Return (X, Y) of the center of cell containing provided text 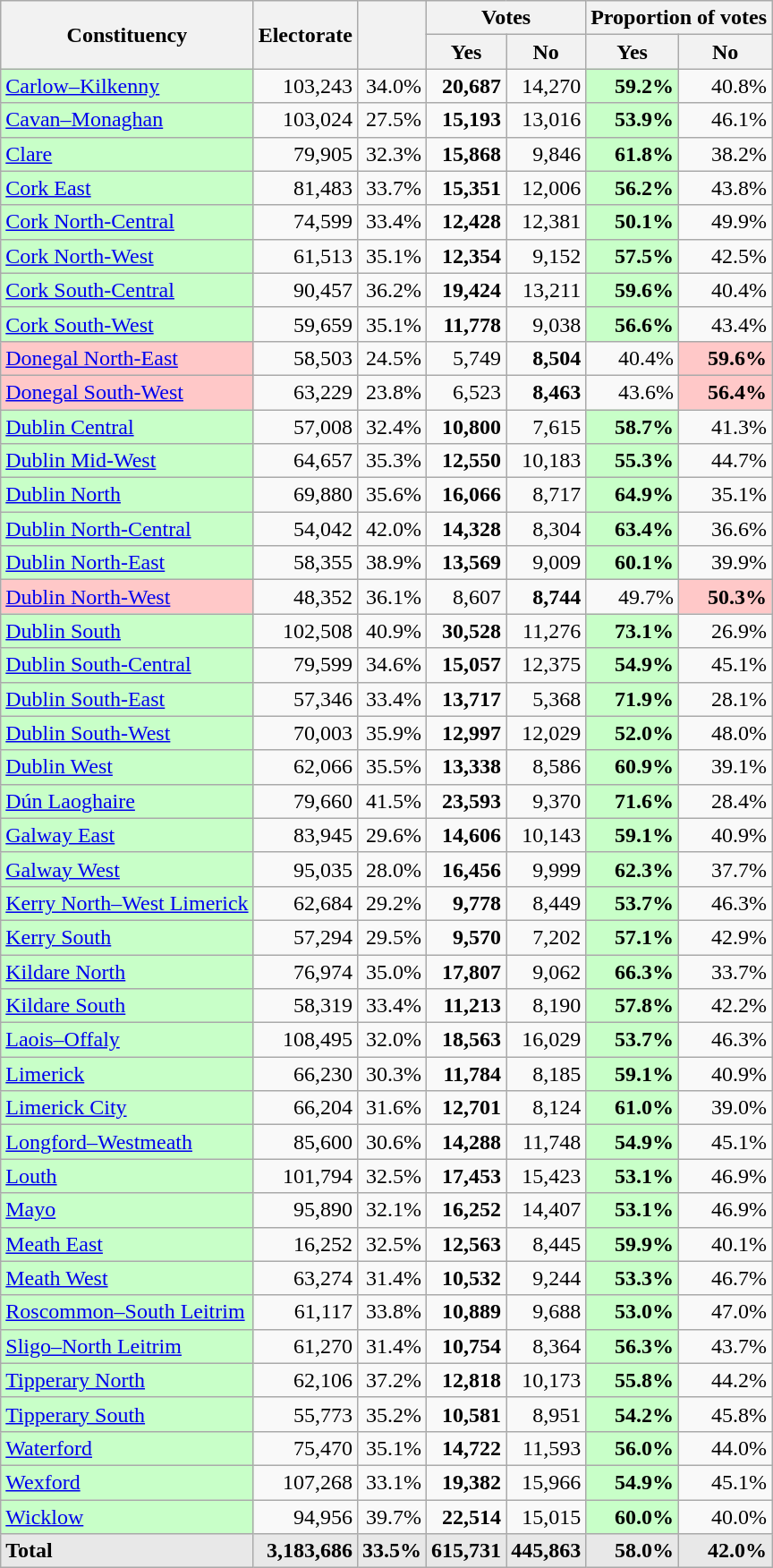
108,495 (305, 1040)
44.7% (726, 461)
5,368 (546, 699)
Tipperary South (127, 1414)
Galway West (127, 869)
55.8% (633, 1380)
8,744 (546, 597)
40.0% (726, 1517)
Dublin North-East (127, 563)
Kildare South (127, 1006)
36.2% (392, 290)
56.4% (726, 392)
56.0% (633, 1448)
32.3% (392, 154)
61,513 (305, 256)
57,346 (305, 699)
103,243 (305, 86)
14,407 (546, 1210)
42.9% (726, 937)
9,062 (546, 971)
11,593 (546, 1448)
71.9% (633, 699)
Waterford (127, 1448)
71.6% (633, 801)
8,607 (467, 597)
53.9% (633, 120)
30,528 (467, 631)
7,615 (546, 427)
62,684 (305, 903)
9,778 (467, 903)
12,550 (467, 461)
56.3% (633, 1346)
Meath West (127, 1278)
62,066 (305, 767)
14,270 (546, 86)
54,042 (305, 529)
Meath East (127, 1244)
41.5% (392, 801)
19,382 (467, 1482)
Tipperary North (127, 1380)
Galway East (127, 835)
Donegal South-West (127, 392)
Kerry North–West Limerick (127, 903)
445,863 (546, 1551)
30.3% (392, 1074)
29.6% (392, 835)
63.4% (633, 529)
79,660 (305, 801)
Limerick (127, 1074)
40.1% (726, 1244)
29.2% (392, 903)
11,778 (467, 324)
Dublin South-East (127, 699)
12,701 (467, 1108)
38.9% (392, 563)
62.3% (633, 869)
9,846 (546, 154)
26.9% (726, 631)
49.7% (633, 597)
6,523 (467, 392)
15,351 (467, 188)
13,211 (546, 290)
59,659 (305, 324)
11,213 (467, 1006)
Electorate (305, 35)
36.6% (726, 529)
43.4% (726, 324)
66.3% (633, 971)
63,229 (305, 392)
5,749 (467, 358)
19,424 (467, 290)
12,029 (546, 733)
8,586 (546, 767)
20,687 (467, 86)
79,905 (305, 154)
9,370 (546, 801)
Louth (127, 1176)
12,381 (546, 222)
8,449 (546, 903)
44.2% (726, 1380)
9,244 (546, 1278)
11,784 (467, 1074)
94,956 (305, 1517)
70,003 (305, 733)
54.2% (633, 1414)
44.0% (726, 1448)
11,276 (546, 631)
13,569 (467, 563)
12,375 (546, 665)
Cork South-Central (127, 290)
Kerry South (127, 937)
12,006 (546, 188)
53.0% (633, 1312)
8,504 (546, 358)
Cork North-Central (127, 222)
10,183 (546, 461)
9,570 (467, 937)
Carlow–Kilkenny (127, 86)
15,423 (546, 1176)
17,807 (467, 971)
23,593 (467, 801)
34.0% (392, 86)
10,532 (467, 1278)
13,016 (546, 120)
73.1% (633, 631)
15,057 (467, 665)
15,193 (467, 120)
43.7% (726, 1346)
47.0% (726, 1312)
13,717 (467, 699)
Wicklow (127, 1517)
Sligo–North Leitrim (127, 1346)
41.3% (726, 427)
90,457 (305, 290)
56.6% (633, 324)
32.4% (392, 427)
22,514 (467, 1517)
39.0% (726, 1108)
30.6% (392, 1142)
76,974 (305, 971)
8,463 (546, 392)
10,800 (467, 427)
Cork South-West (127, 324)
9,688 (546, 1312)
57.5% (633, 256)
Constituency (127, 35)
52.0% (633, 733)
17,453 (467, 1176)
14,722 (467, 1448)
16,066 (467, 495)
83,945 (305, 835)
Proportion of votes (679, 18)
Cork North-West (127, 256)
28.0% (392, 869)
107,268 (305, 1482)
46.1% (726, 120)
16,029 (546, 1040)
8,124 (546, 1108)
57.1% (633, 937)
56.2% (633, 188)
Donegal North-East (127, 358)
8,304 (546, 529)
9,152 (546, 256)
39.1% (726, 767)
Cork East (127, 188)
8,445 (546, 1244)
81,483 (305, 188)
45.8% (726, 1414)
Roscommon–South Leitrim (127, 1312)
9,999 (546, 869)
37.7% (726, 869)
64.9% (633, 495)
8,951 (546, 1414)
35.9% (392, 733)
3,183,686 (305, 1551)
32.1% (392, 1210)
35.6% (392, 495)
Longford–Westmeath (127, 1142)
59.2% (633, 86)
31.6% (392, 1108)
18,563 (467, 1040)
74,599 (305, 222)
7,202 (546, 937)
12,428 (467, 222)
58.7% (633, 427)
35.3% (392, 461)
57,294 (305, 937)
12,997 (467, 733)
60.9% (633, 767)
61,270 (305, 1346)
95,035 (305, 869)
35.0% (392, 971)
Laois–Offaly (127, 1040)
66,230 (305, 1074)
8,717 (546, 495)
95,890 (305, 1210)
43.8% (726, 188)
10,754 (467, 1346)
29.5% (392, 937)
58,319 (305, 1006)
Dublin North-Central (127, 529)
15,015 (546, 1517)
37.2% (392, 1380)
Dublin North-West (127, 597)
60.0% (633, 1517)
33.5% (392, 1551)
Dublin Central (127, 427)
85,600 (305, 1142)
28.4% (726, 801)
60.1% (633, 563)
16,456 (467, 869)
11,748 (546, 1142)
10,581 (467, 1414)
34.6% (392, 665)
102,508 (305, 631)
Clare (127, 154)
48,352 (305, 597)
58,355 (305, 563)
46.7% (726, 1278)
Mayo (127, 1210)
Dublin South-Central (127, 665)
63,274 (305, 1278)
39.7% (392, 1517)
61,117 (305, 1312)
42.5% (726, 256)
32.0% (392, 1040)
36.1% (392, 597)
59.9% (633, 1244)
75,470 (305, 1448)
49.9% (726, 222)
12,563 (467, 1244)
23.8% (392, 392)
58,503 (305, 358)
103,024 (305, 120)
Votes (506, 18)
69,880 (305, 495)
66,204 (305, 1108)
14,288 (467, 1142)
55.3% (633, 461)
Wexford (127, 1482)
12,818 (467, 1380)
39.9% (726, 563)
Kildare North (127, 971)
53.3% (633, 1278)
Dublin Mid-West (127, 461)
Dublin North (127, 495)
38.2% (726, 154)
8,364 (546, 1346)
61.0% (633, 1108)
42.2% (726, 1006)
40.8% (726, 86)
28.1% (726, 699)
10,143 (546, 835)
12,354 (467, 256)
14,606 (467, 835)
Dublin South (127, 631)
64,657 (305, 461)
62,106 (305, 1380)
35.2% (392, 1414)
10,173 (546, 1380)
61.8% (633, 154)
15,868 (467, 154)
9,009 (546, 563)
24.5% (392, 358)
101,794 (305, 1176)
48.0% (726, 733)
55,773 (305, 1414)
27.5% (392, 120)
10,889 (467, 1312)
57,008 (305, 427)
50.1% (633, 222)
33.1% (392, 1482)
Dublin West (127, 767)
33.8% (392, 1312)
8,190 (546, 1006)
Dún Laoghaire (127, 801)
14,328 (467, 529)
9,038 (546, 324)
Limerick City (127, 1108)
8,185 (546, 1074)
Dublin South-West (127, 733)
Total (127, 1551)
57.8% (633, 1006)
35.5% (392, 767)
79,599 (305, 665)
43.6% (633, 392)
58.0% (633, 1551)
50.3% (726, 597)
Cavan–Monaghan (127, 120)
615,731 (467, 1551)
15,966 (546, 1482)
13,338 (467, 767)
